Return the (X, Y) coordinate for the center point of the cell that contains the specified text.  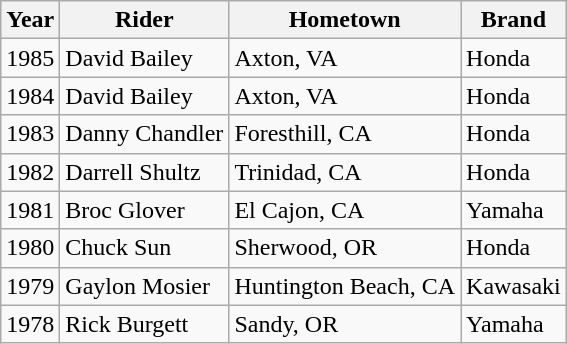
Brand (514, 20)
1981 (30, 210)
Trinidad, CA (345, 172)
1984 (30, 96)
Kawasaki (514, 286)
Chuck Sun (144, 248)
Hometown (345, 20)
Danny Chandler (144, 134)
1980 (30, 248)
Year (30, 20)
Gaylon Mosier (144, 286)
1985 (30, 58)
Rider (144, 20)
1978 (30, 324)
Darrell Shultz (144, 172)
Foresthill, CA (345, 134)
1983 (30, 134)
El Cajon, CA (345, 210)
1982 (30, 172)
Sherwood, OR (345, 248)
1979 (30, 286)
Sandy, OR (345, 324)
Huntington Beach, CA (345, 286)
Rick Burgett (144, 324)
Broc Glover (144, 210)
